Identify which cell holds the provided text, then report its [X, Y] central coordinate. 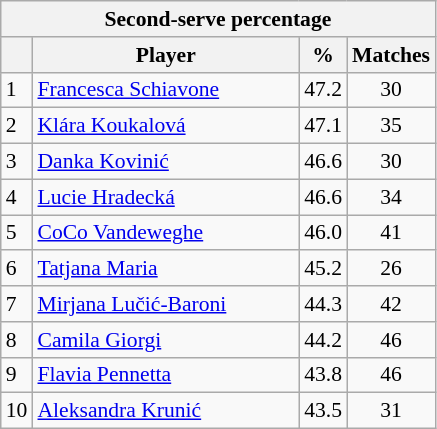
Aleksandra Krunić [166, 411]
Lucie Hradecká [166, 197]
Mirjana Lučić-Baroni [166, 304]
45.2 [323, 269]
1 [17, 90]
46.0 [323, 233]
3 [17, 162]
Player [166, 55]
31 [391, 411]
34 [391, 197]
5 [17, 233]
44.2 [323, 340]
2 [17, 126]
Danka Kovinić [166, 162]
Klára Koukalová [166, 126]
47.2 [323, 90]
44.3 [323, 304]
9 [17, 375]
Camila Giorgi [166, 340]
47.1 [323, 126]
8 [17, 340]
43.8 [323, 375]
42 [391, 304]
7 [17, 304]
4 [17, 197]
Matches [391, 55]
Second-serve percentage [218, 19]
6 [17, 269]
35 [391, 126]
Francesca Schiavone [166, 90]
CoCo Vandeweghe [166, 233]
10 [17, 411]
43.5 [323, 411]
Flavia Pennetta [166, 375]
% [323, 55]
26 [391, 269]
Tatjana Maria [166, 269]
41 [391, 233]
